Identify which cell holds the provided text, then report its (X, Y) central coordinate. 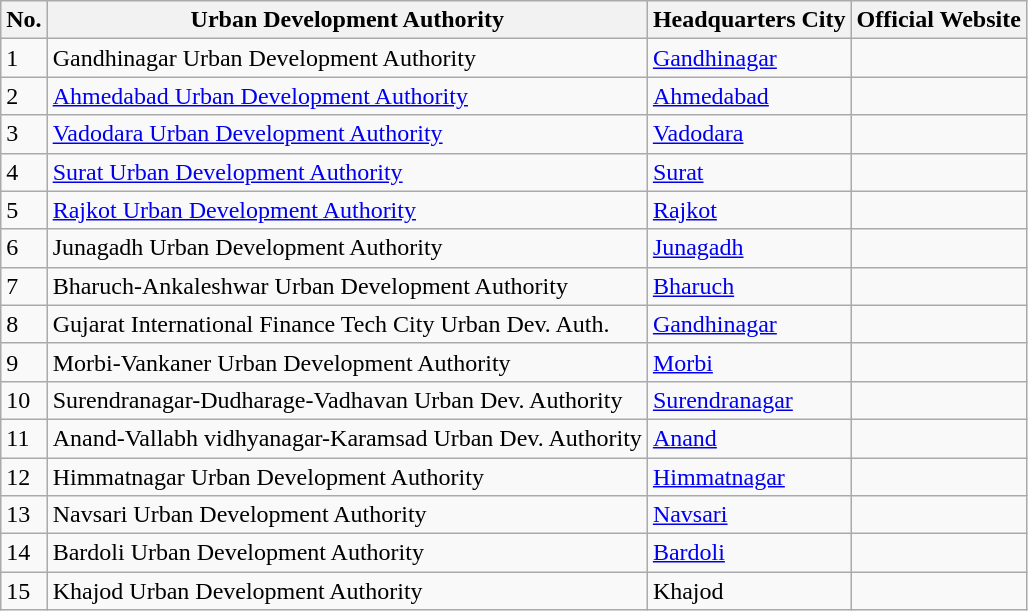
15 (24, 591)
Urban Development Authority (347, 20)
Surat (749, 172)
3 (24, 134)
7 (24, 286)
Morbi-Vankaner Urban Development Authority (347, 362)
Himmatnagar Urban Development Authority (347, 477)
Khajod (749, 591)
12 (24, 477)
Surat Urban Development Authority (347, 172)
Bharuch-Ankaleshwar Urban Development Authority (347, 286)
6 (24, 248)
Headquarters City (749, 20)
Vadodara (749, 134)
Anand (749, 438)
Navsari Urban Development Authority (347, 515)
Bardoli Urban Development Authority (347, 553)
Vadodara Urban Development Authority (347, 134)
Navsari (749, 515)
2 (24, 96)
Gujarat International Finance Tech City Urban Dev. Auth. (347, 324)
Junagadh Urban Development Authority (347, 248)
4 (24, 172)
13 (24, 515)
Khajod Urban Development Authority (347, 591)
Bardoli (749, 553)
10 (24, 400)
Rajkot Urban Development Authority (347, 210)
Ahmedabad Urban Development Authority (347, 96)
11 (24, 438)
Ahmedabad (749, 96)
9 (24, 362)
Himmatnagar (749, 477)
Surendranagar-Dudharage-Vadhavan Urban Dev. Authority (347, 400)
Morbi (749, 362)
Gandhinagar Urban Development Authority (347, 58)
14 (24, 553)
No. (24, 20)
Surendranagar (749, 400)
Anand-Vallabh vidhyanagar-Karamsad Urban Dev. Authority (347, 438)
5 (24, 210)
8 (24, 324)
1 (24, 58)
Official Website (938, 20)
Rajkot (749, 210)
Bharuch (749, 286)
Junagadh (749, 248)
